From the cell containing the given text, extract its center point as [X, Y] coordinate. 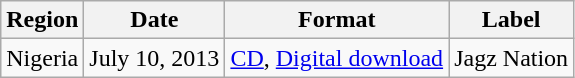
July 10, 2013 [154, 58]
Nigeria [42, 58]
CD, Digital download [337, 58]
Date [154, 20]
Region [42, 20]
Format [337, 20]
Jagz Nation [512, 58]
Label [512, 20]
